Provide the [X, Y] coordinate of the cell's center where the given text is located.  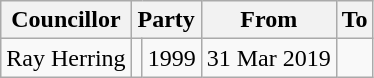
To [354, 20]
Councillor [66, 20]
Ray Herring [66, 58]
1999 [172, 58]
From [268, 20]
31 Mar 2019 [268, 58]
Party [166, 20]
